Return the (x, y) coordinate for the center point of the cell that contains the specified text.  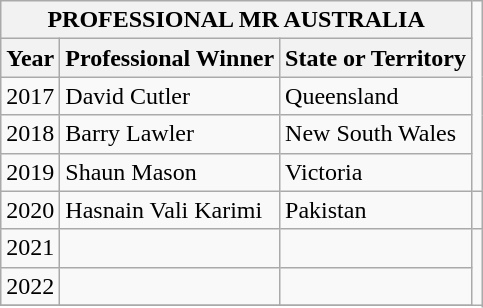
2018 (30, 134)
David Cutler (170, 96)
2021 (30, 248)
Shaun Mason (170, 172)
PROFESSIONAL MR AUSTRALIA (236, 20)
2020 (30, 210)
Professional Winner (170, 58)
Victoria (376, 172)
State or Territory (376, 58)
2022 (30, 286)
Barry Lawler (170, 134)
Hasnain Vali Karimi (170, 210)
2017 (30, 96)
Year (30, 58)
Pakistan (376, 210)
Queensland (376, 96)
New South Wales (376, 134)
2019 (30, 172)
